Extract the (X, Y) coordinate from the center of the cell holding the provided text.  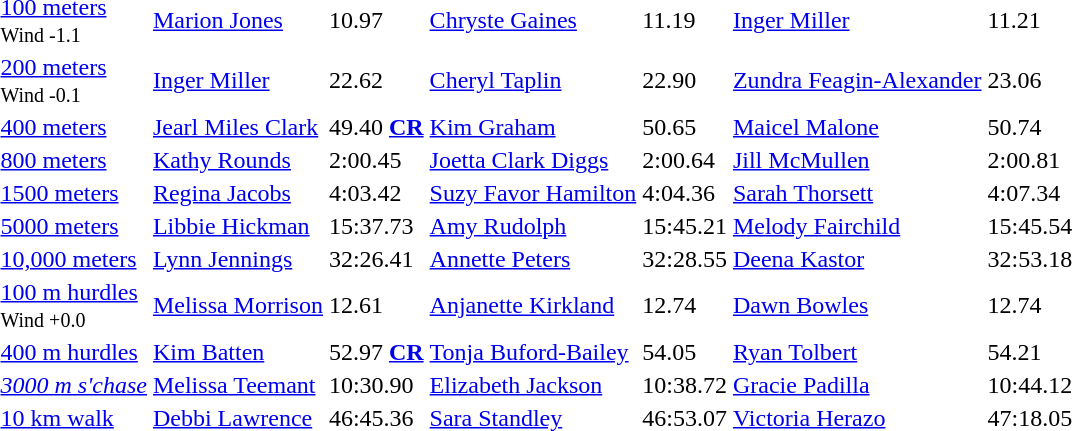
10:30.90 (376, 385)
Deena Kastor (857, 259)
Sarah Thorsett (857, 193)
15:45.21 (685, 226)
Inger Miller (238, 80)
Gracie Padilla (857, 385)
4:03.42 (376, 193)
32:26.41 (376, 259)
Jill McMullen (857, 160)
Maicel Malone (857, 127)
Suzy Favor Hamilton (533, 193)
Melissa Teemant (238, 385)
Tonja Buford-Bailey (533, 352)
52.97 CR (376, 352)
2:00.45 (376, 160)
Lynn Jennings (238, 259)
Anjanette Kirkland (533, 306)
4:04.36 (685, 193)
15:37.73 (376, 226)
Ryan Tolbert (857, 352)
54.05 (685, 352)
Jearl Miles Clark (238, 127)
Cheryl Taplin (533, 80)
Amy Rudolph (533, 226)
Melody Fairchild (857, 226)
22.90 (685, 80)
50.65 (685, 127)
Kathy Rounds (238, 160)
Melissa Morrison (238, 306)
Libbie Hickman (238, 226)
Joetta Clark Diggs (533, 160)
Elizabeth Jackson (533, 385)
49.40 CR (376, 127)
10:38.72 (685, 385)
12.61 (376, 306)
32:28.55 (685, 259)
Kim Batten (238, 352)
Dawn Bowles (857, 306)
Regina Jacobs (238, 193)
Kim Graham (533, 127)
Annette Peters (533, 259)
12.74 (685, 306)
Zundra Feagin-Alexander (857, 80)
22.62 (376, 80)
2:00.64 (685, 160)
